Output the [X, Y] coordinate of the center of the cell containing the given text.  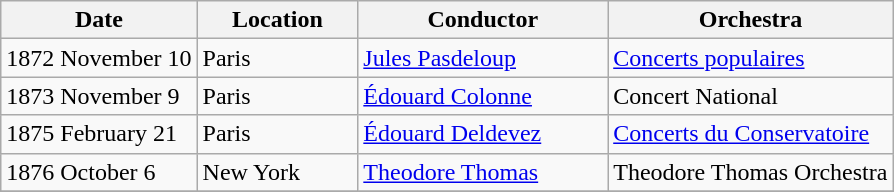
Concerts populaires [751, 58]
Orchestra [751, 20]
Conductor [483, 20]
Concert National [751, 96]
Date [99, 20]
Édouard Deldevez [483, 134]
New York [278, 172]
Jules Pasdeloup [483, 58]
1876 October 6 [99, 172]
1873 November 9 [99, 96]
Concerts du Conservatoire [751, 134]
1872 November 10 [99, 58]
Édouard Colonne [483, 96]
Theodore Thomas [483, 172]
Location [278, 20]
1875 February 21 [99, 134]
Theodore Thomas Orchestra [751, 172]
